Search for the cell housing the specified text and yield its [x, y] center coordinate. 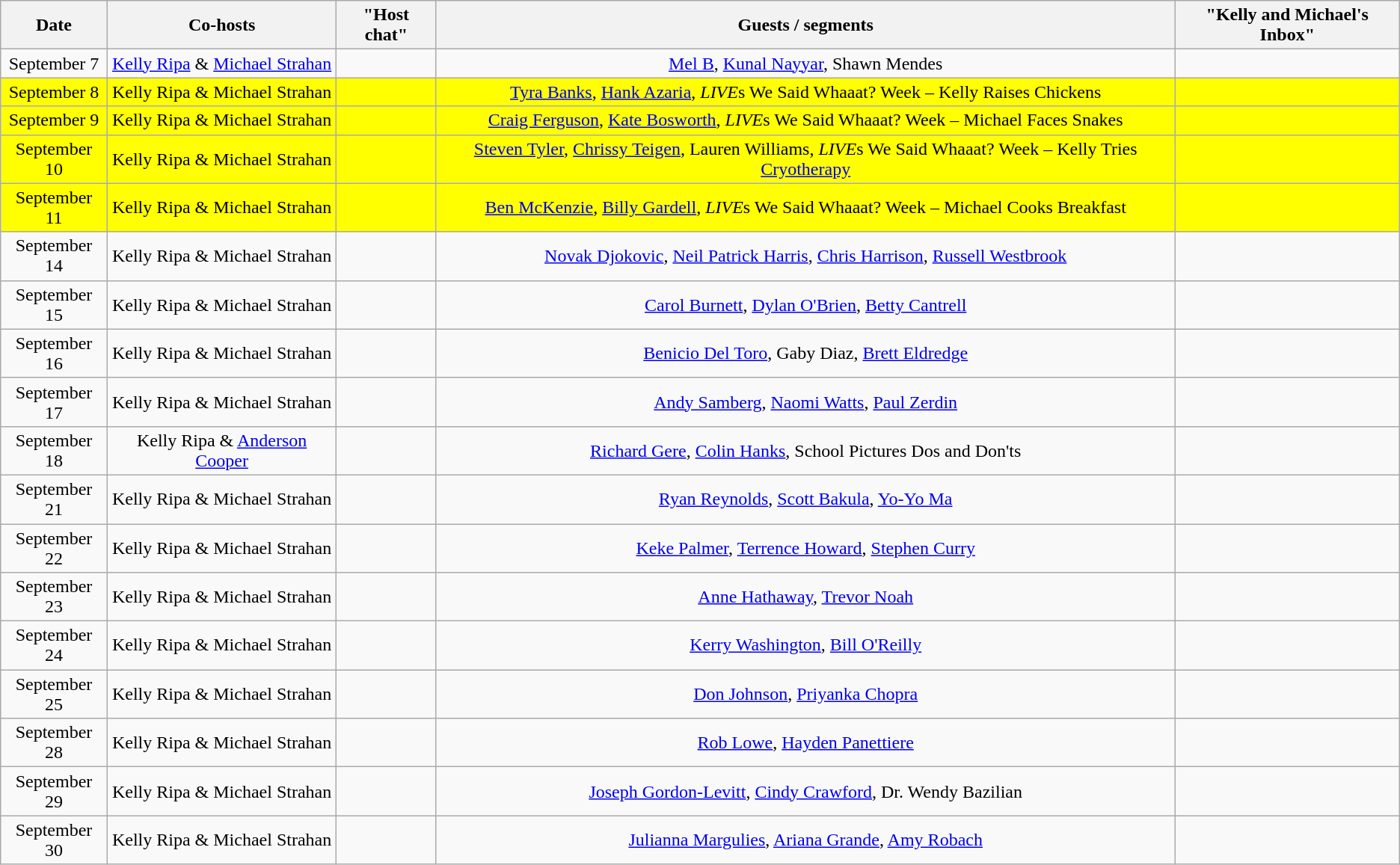
September 10 [54, 158]
Craig Ferguson, Kate Bosworth, LIVEs We Said Whaaat? Week – Michael Faces Snakes [805, 120]
Andy Samberg, Naomi Watts, Paul Zerdin [805, 402]
September 22 [54, 547]
Ryan Reynolds, Scott Bakula, Yo-Yo Ma [805, 499]
September 29 [54, 791]
Kelly Ripa & Anderson Cooper [221, 450]
Kerry Washington, Bill O'Reilly [805, 646]
September 25 [54, 694]
September 24 [54, 646]
"Kelly and Michael's Inbox" [1287, 25]
Date [54, 25]
Richard Gere, Colin Hanks, School Pictures Dos and Don'ts [805, 450]
Keke Palmer, Terrence Howard, Stephen Curry [805, 547]
Joseph Gordon-Levitt, Cindy Crawford, Dr. Wendy Bazilian [805, 791]
Anne Hathaway, Trevor Noah [805, 597]
Julianna Margulies, Ariana Grande, Amy Robach [805, 840]
Mel B, Kunal Nayyar, Shawn Mendes [805, 64]
September 21 [54, 499]
September 30 [54, 840]
Guests / segments [805, 25]
September 14 [54, 256]
September 11 [54, 208]
September 9 [54, 120]
September 15 [54, 305]
September 16 [54, 353]
Rob Lowe, Hayden Panettiere [805, 743]
September 23 [54, 597]
September 17 [54, 402]
Ben McKenzie, Billy Gardell, LIVEs We Said Whaaat? Week – Michael Cooks Breakfast [805, 208]
Tyra Banks, Hank Azaria, LIVEs We Said Whaaat? Week – Kelly Raises Chickens [805, 92]
September 7 [54, 64]
Don Johnson, Priyanka Chopra [805, 694]
Steven Tyler, Chrissy Teigen, Lauren Williams, LIVEs We Said Whaaat? Week – Kelly Tries Cryotherapy [805, 158]
Carol Burnett, Dylan O'Brien, Betty Cantrell [805, 305]
September 28 [54, 743]
Co-hosts [221, 25]
Novak Djokovic, Neil Patrick Harris, Chris Harrison, Russell Westbrook [805, 256]
"Host chat" [386, 25]
Benicio Del Toro, Gaby Diaz, Brett Eldredge [805, 353]
September 18 [54, 450]
September 8 [54, 92]
